For the text-containing cell, return its midpoint in [X, Y] coordinate format. 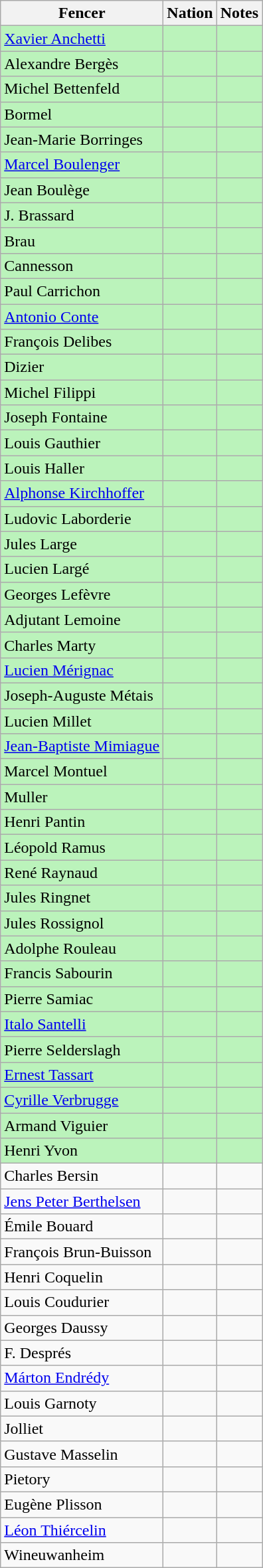
Brau [82, 240]
François Delibes [82, 342]
Jens Peter Berthelsen [82, 1201]
Italo Santelli [82, 1024]
Muller [82, 797]
Cannesson [82, 266]
Louis Gauthier [82, 443]
René Raynaud [82, 873]
Wineuwanheim [82, 1555]
Henri Coquelin [82, 1277]
Jean-Marie Borringes [82, 139]
Pierre Samiac [82, 999]
Lucien Largé [82, 569]
Louis Coudurier [82, 1302]
Alphonse Kirchhoffer [82, 493]
F. Després [82, 1353]
Dizier [82, 367]
Lucien Mérignac [82, 670]
Jules Ringnet [82, 898]
Eugène Plisson [82, 1504]
Lucien Millet [82, 721]
Pierre Selderslagh [82, 1049]
J. Brassard [82, 215]
Jolliet [82, 1429]
Léon Thiércelin [82, 1529]
Bormel [82, 114]
Léopold Ramus [82, 847]
Armand Viguier [82, 1126]
Francis Sabourin [82, 974]
Adolphe Rouleau [82, 948]
Alexandre Bergès [82, 64]
Joseph Fontaine [82, 418]
Ludovic Laborderie [82, 519]
Jean Boulège [82, 190]
Notes [239, 13]
Márton Endrédy [82, 1378]
Henri Pantin [82, 822]
Marcel Montuel [82, 772]
Gustave Masselin [82, 1454]
Georges Lefèvre [82, 594]
Joseph-Auguste Métais [82, 695]
Cyrille Verbrugge [82, 1100]
Fencer [82, 13]
Georges Daussy [82, 1328]
Henri Yvon [82, 1151]
Xavier Anchetti [82, 39]
Michel Bettenfeld [82, 89]
Paul Carrichon [82, 291]
Ernest Tassart [82, 1075]
Nation [190, 13]
Jean-Baptiste Mimiague [82, 746]
Charles Bersin [82, 1176]
Jules Large [82, 544]
Louis Haller [82, 468]
Marcel Boulenger [82, 165]
Émile Bouard [82, 1227]
Jules Rossignol [82, 923]
Michel Filippi [82, 392]
François Brun-Buisson [82, 1252]
Charles Marty [82, 645]
Adjutant Lemoine [82, 620]
Louis Garnoty [82, 1403]
Antonio Conte [82, 317]
Pietory [82, 1479]
